Output the (x, y) coordinate of the center of the cell containing the given text.  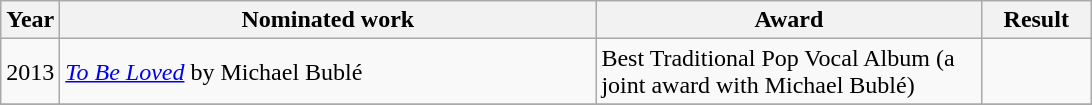
Result (1036, 20)
Year (30, 20)
Nominated work (328, 20)
2013 (30, 72)
Award (789, 20)
Best Traditional Pop Vocal Album (a joint award with Michael Bublé) (789, 72)
To Be Loved by Michael Bublé (328, 72)
